Extract the (X, Y) coordinate from the center of the cell holding the provided text.  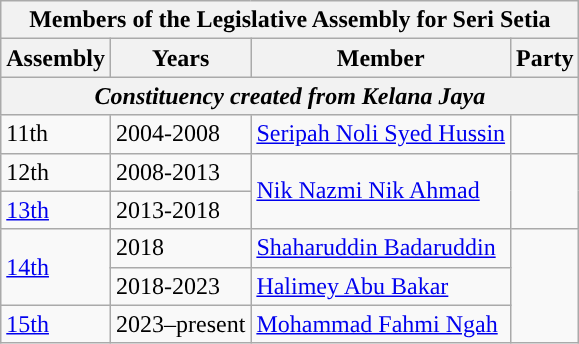
Assembly (56, 58)
15th (56, 324)
2023–present (180, 324)
2013-2018 (180, 210)
Member (381, 58)
Mohammad Fahmi Ngah (381, 324)
13th (56, 210)
Halimey Abu Bakar (381, 286)
Constituency created from Kelana Jaya (290, 96)
Party (545, 58)
2018-2023 (180, 286)
2018 (180, 248)
11th (56, 134)
Shaharuddin Badaruddin (381, 248)
2008-2013 (180, 172)
12th (56, 172)
Years (180, 58)
Nik Nazmi Nik Ahmad (381, 191)
Seripah Noli Syed Hussin (381, 134)
2004-2008 (180, 134)
Members of the Legislative Assembly for Seri Setia (290, 20)
14th (56, 267)
